Search for the cell housing the specified text and yield its [X, Y] center coordinate. 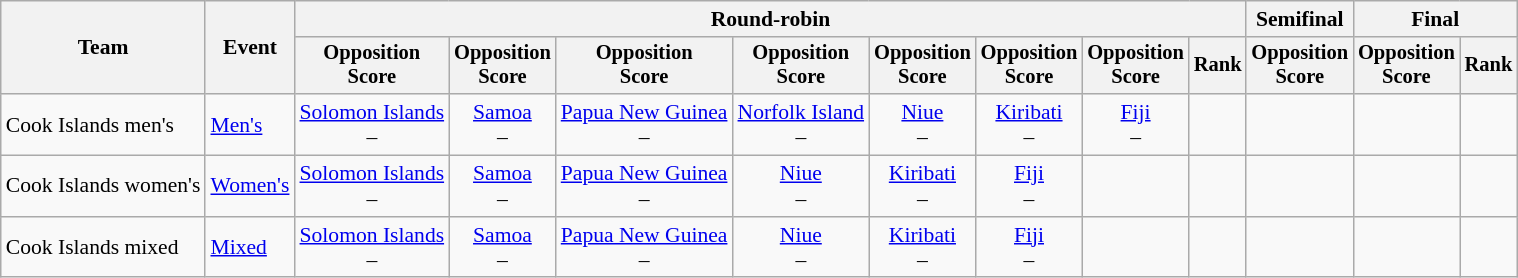
Final [1435, 19]
Event [250, 48]
Cook Islands mixed [104, 248]
Cook Islands men's [104, 124]
Men's [250, 124]
Team [104, 48]
Cook Islands women's [104, 186]
Round-robin [770, 19]
Semifinal [1300, 19]
Norfolk Island – [800, 124]
Women's [250, 186]
Mixed [250, 248]
